Identify which cell holds the provided text, then report its (X, Y) central coordinate. 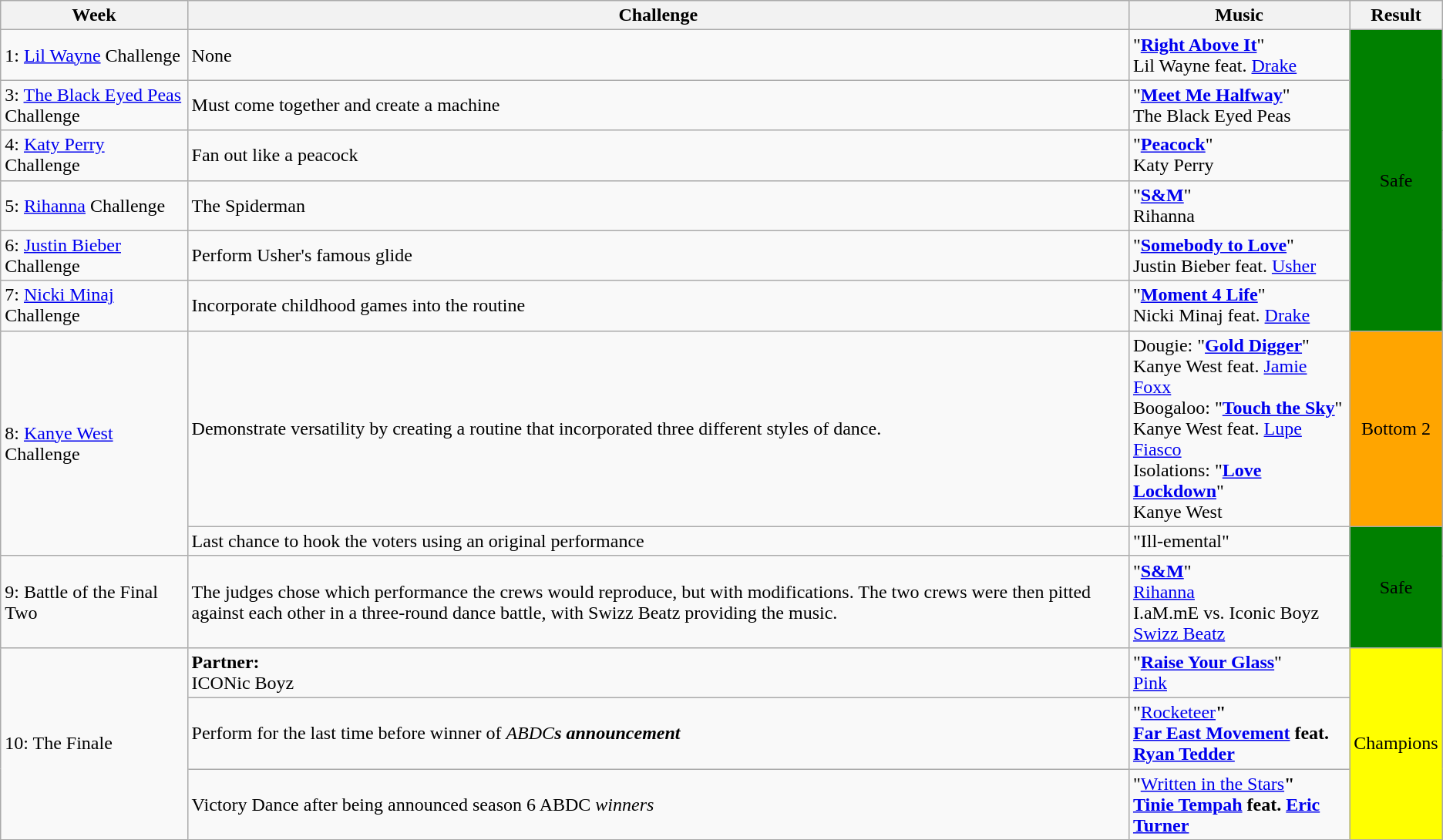
"Meet Me Halfway"The Black Eyed Peas (1239, 105)
"Written in the Stars"Tinie Tempah feat. Eric Turner (1239, 805)
"S&M"Rihanna (1239, 205)
5: Rihanna Challenge (94, 205)
7: Nicki Minaj Challenge (94, 305)
"Rocketeer"Far East Movement feat. Ryan Tedder (1239, 733)
9: Battle of the Final Two (94, 601)
Perform Usher's famous glide (658, 256)
"Right Above It"Lil Wayne feat. Drake (1239, 55)
3: The Black Eyed Peas Challenge (94, 105)
Dougie: "Gold Digger"Kanye West feat. Jamie FoxxBoogaloo: "Touch the Sky"Kanye West feat. Lupe FiascoIsolations: "Love Lockdown"Kanye West (1239, 428)
Bottom 2 (1396, 428)
"Ill-emental" (1239, 541)
Partner:ICONic Boyz (658, 672)
"S&M"RihannaI.aM.mE vs. Iconic BoyzSwizz Beatz (1239, 601)
Incorporate childhood games into the routine (658, 305)
Perform for the last time before winner of ABDCs announcement (658, 733)
10: The Finale (94, 743)
Victory Dance after being announced season 6 ABDC winners (658, 805)
Champions (1396, 743)
Demonstrate versatility by creating a routine that incorporated three different styles of dance. (658, 428)
"Raise Your Glass"Pink (1239, 672)
Must come together and create a machine (658, 105)
"Peacock"Katy Perry (1239, 156)
Week (94, 15)
"Moment 4 Life"Nicki Minaj feat. Drake (1239, 305)
4: Katy Perry Challenge (94, 156)
1: Lil Wayne Challenge (94, 55)
"Somebody to Love"Justin Bieber feat. Usher (1239, 256)
Challenge (658, 15)
8: Kanye West Challenge (94, 443)
None (658, 55)
Music (1239, 15)
Last chance to hook the voters using an original performance (658, 541)
Result (1396, 15)
The Spiderman (658, 205)
Fan out like a peacock (658, 156)
6: Justin Bieber Challenge (94, 256)
